Pinpoint the cell where the given text exists, returning its (x, y) midpoint coordinate. 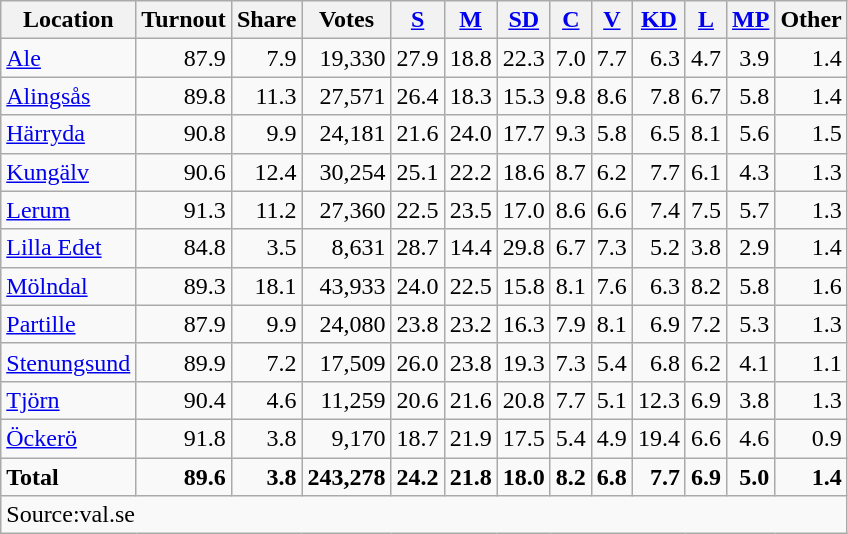
22.3 (524, 58)
24.2 (418, 477)
8.7 (570, 172)
24,181 (346, 134)
Source:val.se (424, 515)
4.3 (751, 172)
30,254 (346, 172)
5.6 (751, 134)
1.6 (811, 286)
4.9 (612, 438)
20.8 (524, 400)
C (570, 20)
MP (751, 20)
3.5 (266, 248)
11.3 (266, 96)
7.4 (658, 210)
17.0 (524, 210)
26.0 (418, 362)
Total (68, 477)
Kungälv (68, 172)
Lilla Edet (68, 248)
28.7 (418, 248)
5.3 (751, 324)
23.2 (470, 324)
2.9 (751, 248)
89.8 (184, 96)
1.5 (811, 134)
8,631 (346, 248)
18.3 (470, 96)
M (470, 20)
20.6 (418, 400)
6.5 (658, 134)
V (612, 20)
243,278 (346, 477)
21.9 (470, 438)
7.5 (706, 210)
7.6 (612, 286)
5.1 (612, 400)
84.8 (184, 248)
Tjörn (68, 400)
14.4 (470, 248)
SD (524, 20)
27,360 (346, 210)
19.4 (658, 438)
4.1 (751, 362)
19.3 (524, 362)
90.8 (184, 134)
Stenungsund (68, 362)
Öckerö (68, 438)
17,509 (346, 362)
27,571 (346, 96)
0.9 (811, 438)
18.6 (524, 172)
18.1 (266, 286)
25.1 (418, 172)
Härryda (68, 134)
17.5 (524, 438)
12.3 (658, 400)
90.4 (184, 400)
91.8 (184, 438)
18.7 (418, 438)
91.3 (184, 210)
L (706, 20)
29.8 (524, 248)
16.3 (524, 324)
19,330 (346, 58)
89.3 (184, 286)
18.8 (470, 58)
5.7 (751, 210)
90.6 (184, 172)
KD (658, 20)
17.7 (524, 134)
9.8 (570, 96)
24,080 (346, 324)
Location (68, 20)
27.9 (418, 58)
89.6 (184, 477)
12.4 (266, 172)
7.8 (658, 96)
Votes (346, 20)
15.8 (524, 286)
43,933 (346, 286)
Turnout (184, 20)
11,259 (346, 400)
5.0 (751, 477)
S (418, 20)
Mölndal (68, 286)
Lerum (68, 210)
Alingsås (68, 96)
89.9 (184, 362)
7.0 (570, 58)
Partille (68, 324)
Share (266, 20)
21.8 (470, 477)
4.7 (706, 58)
Other (811, 20)
18.0 (524, 477)
26.4 (418, 96)
1.1 (811, 362)
9,170 (346, 438)
Ale (68, 58)
6.1 (706, 172)
23.5 (470, 210)
5.2 (658, 248)
15.3 (524, 96)
9.3 (570, 134)
22.2 (470, 172)
11.2 (266, 210)
3.9 (751, 58)
